Determine the (X, Y) coordinate at the center of the cell enclosing the given text.  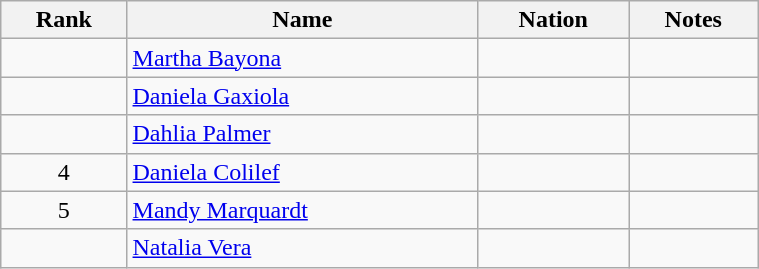
Name (302, 20)
Dahlia Palmer (302, 134)
Mandy Marquardt (302, 210)
Daniela Gaxiola (302, 96)
5 (64, 210)
Martha Bayona (302, 58)
4 (64, 172)
Daniela Colilef (302, 172)
Natalia Vera (302, 248)
Nation (554, 20)
Notes (694, 20)
Rank (64, 20)
